Determine the (X, Y) coordinate at the center of the cell enclosing the given text.  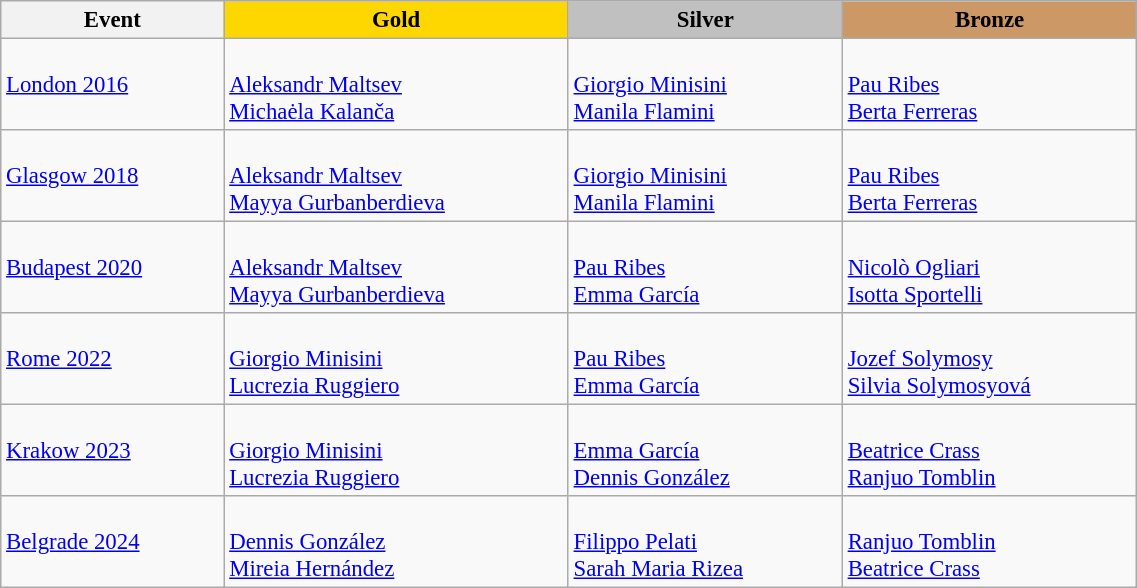
Krakow 2023 (112, 451)
Giorgio MinisiniLucrezia Ruggiero (396, 451)
Bronze (989, 20)
Dennis González Mireia Hernández (396, 542)
Rome 2022 (112, 359)
Giorgio Minisini Lucrezia Ruggiero (396, 359)
Belgrade 2024 (112, 542)
Filippo Pelati Sarah Maria Rizea (705, 542)
Jozef Solymosy Silvia Solymosyová (989, 359)
London 2016 (112, 85)
Ranjuo Tomblin Beatrice Crass (989, 542)
Emma GarcíaDennis González (705, 451)
Glasgow 2018 (112, 176)
Silver (705, 20)
Beatrice CrassRanjuo Tomblin (989, 451)
Aleksandr Maltsev Michaėla Kalanča (396, 85)
Budapest 2020 (112, 268)
Gold (396, 20)
Event (112, 20)
Nicolò Ogliari Isotta Sportelli (989, 268)
